Pinpoint the cell where the given text exists, returning its [X, Y] midpoint coordinate. 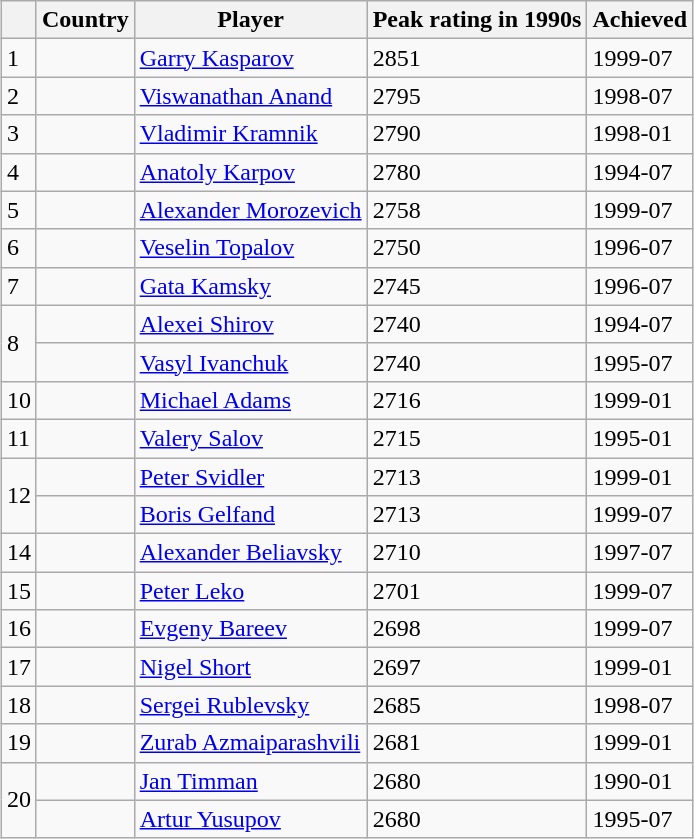
2716 [477, 400]
Anatoly Karpov [250, 172]
2681 [477, 743]
Artur Yusupov [250, 819]
Viswanathan Anand [250, 96]
Sergei Rublevsky [250, 705]
Zurab Azmaiparashvili [250, 743]
Alexander Beliavsky [250, 553]
1990-01 [640, 781]
Alexei Shirov [250, 324]
Garry Kasparov [250, 58]
Veselin Topalov [250, 248]
2710 [477, 553]
Peter Svidler [250, 477]
10 [18, 400]
Evgeny Bareev [250, 629]
Achieved [640, 20]
1997-07 [640, 553]
12 [18, 496]
Gata Kamsky [250, 286]
11 [18, 438]
2 [18, 96]
Country [85, 20]
1998-01 [640, 134]
2745 [477, 286]
3 [18, 134]
4 [18, 172]
1995-01 [640, 438]
2701 [477, 591]
2795 [477, 96]
15 [18, 591]
Peter Leko [250, 591]
14 [18, 553]
Michael Adams [250, 400]
17 [18, 667]
16 [18, 629]
2750 [477, 248]
2697 [477, 667]
2790 [477, 134]
1 [18, 58]
Alexander Morozevich [250, 210]
2851 [477, 58]
2758 [477, 210]
19 [18, 743]
2698 [477, 629]
18 [18, 705]
Vasyl Ivanchuk [250, 362]
Vladimir Kramnik [250, 134]
Nigel Short [250, 667]
5 [18, 210]
2715 [477, 438]
8 [18, 343]
Player [250, 20]
7 [18, 286]
2780 [477, 172]
20 [18, 800]
Boris Gelfand [250, 515]
Valery Salov [250, 438]
2685 [477, 705]
Peak rating in 1990s [477, 20]
6 [18, 248]
Jan Timman [250, 781]
